Pinpoint the cell where the given text exists, returning its (X, Y) midpoint coordinate. 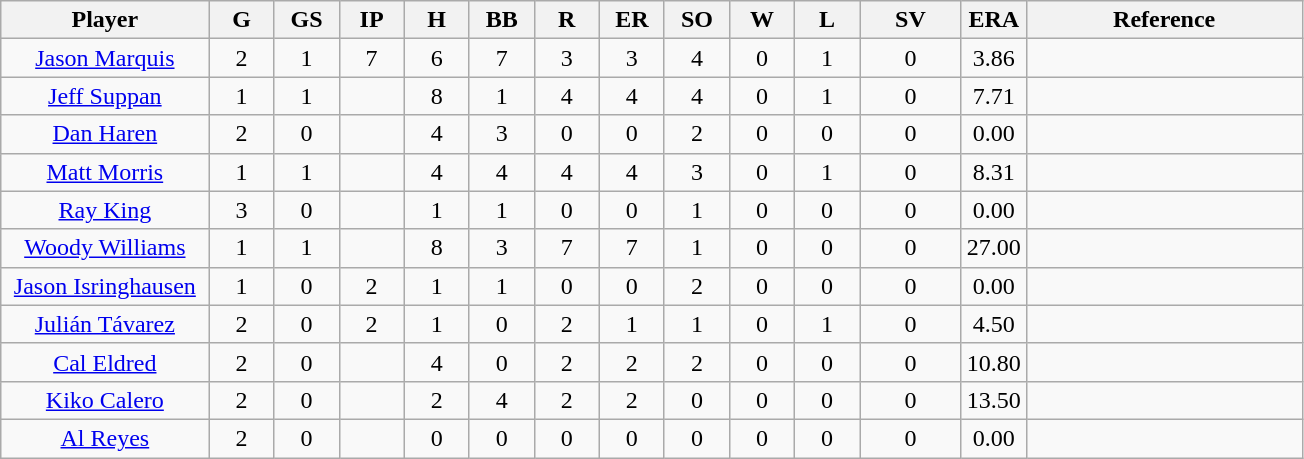
L (828, 20)
Jason Marquis (105, 58)
Al Reyes (105, 438)
H (436, 20)
R (566, 20)
Player (105, 20)
G (242, 20)
Jason Isringhausen (105, 286)
BB (502, 20)
GS (306, 20)
ER (632, 20)
ERA (994, 20)
Matt Morris (105, 172)
4.50 (994, 324)
Ray King (105, 210)
IP (372, 20)
13.50 (994, 400)
W (762, 20)
SV (911, 20)
Kiko Calero (105, 400)
Woody Williams (105, 248)
Reference (1164, 20)
10.80 (994, 362)
Julián Távarez (105, 324)
Cal Eldred (105, 362)
27.00 (994, 248)
Dan Haren (105, 134)
8.31 (994, 172)
3.86 (994, 58)
7.71 (994, 96)
Jeff Suppan (105, 96)
SO (696, 20)
6 (436, 58)
